Extract the [x, y] coordinate from the center of the cell holding the provided text.  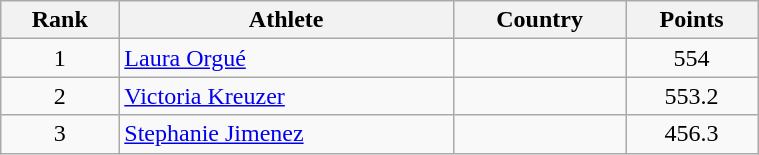
Laura Orgué [286, 58]
553.2 [692, 96]
Athlete [286, 20]
3 [60, 134]
554 [692, 58]
Points [692, 20]
Victoria Kreuzer [286, 96]
Country [540, 20]
456.3 [692, 134]
2 [60, 96]
1 [60, 58]
Rank [60, 20]
Stephanie Jimenez [286, 134]
